Detect which cell encompasses the target text, then output its (X, Y) center coordinate. 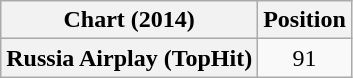
Russia Airplay (TopHit) (130, 58)
Position (305, 20)
91 (305, 58)
Chart (2014) (130, 20)
